Return the [X, Y] coordinate for the center point of the cell that contains the specified text.  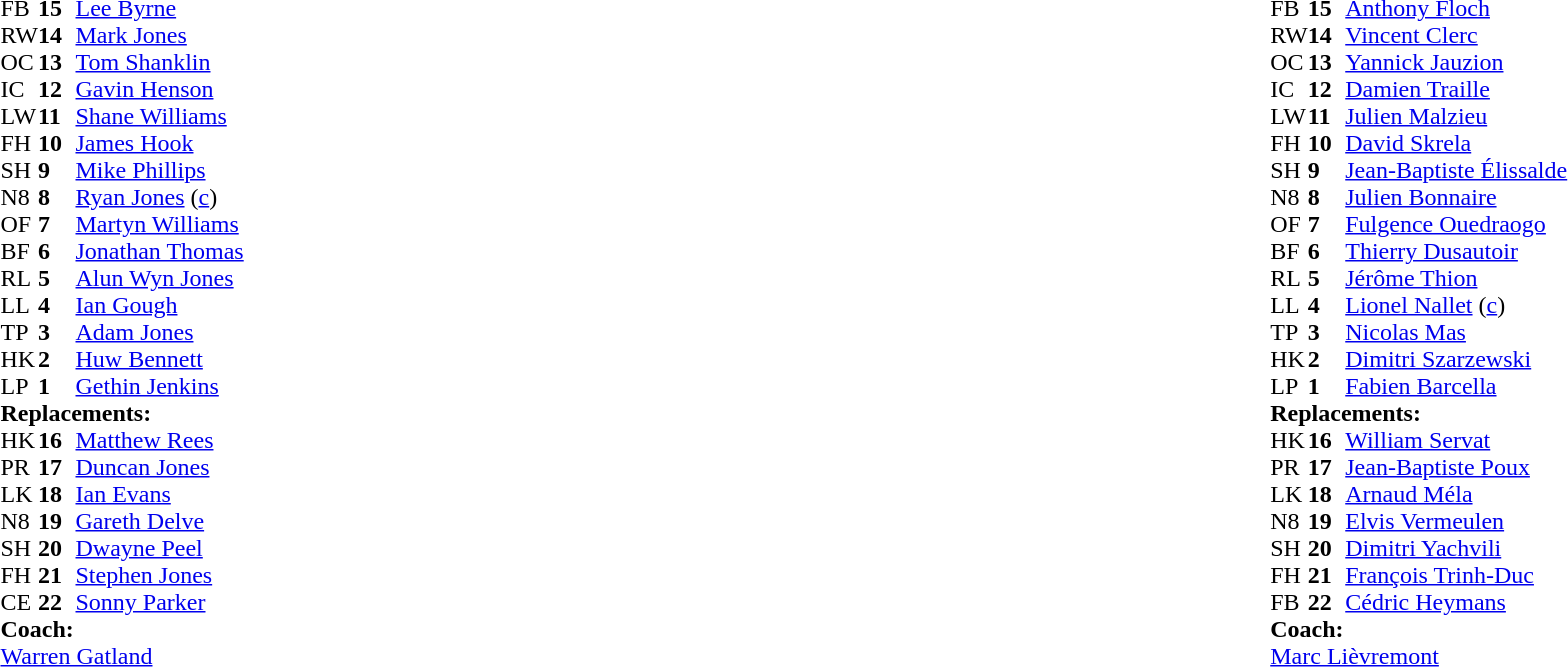
Vincent Clerc [1456, 36]
Elvis Vermeulen [1456, 522]
James Hook [160, 144]
Tom Shanklin [160, 62]
Jean-Baptiste Poux [1456, 468]
Nicolas Mas [1456, 332]
Lionel Nallet (c) [1456, 306]
Dimitri Szarzewski [1456, 360]
Yannick Jauzion [1456, 62]
Julien Malzieu [1456, 116]
Matthew Rees [160, 440]
Jean-Baptiste Élissalde [1456, 170]
Gethin Jenkins [160, 386]
Martyn Williams [160, 224]
Alun Wyn Jones [160, 278]
Fulgence Ouedraogo [1456, 224]
Mike Phillips [160, 170]
Ian Gough [160, 306]
Fabien Barcella [1456, 386]
Jonathan Thomas [160, 252]
Gareth Delve [160, 522]
Duncan Jones [160, 468]
Sonny Parker [160, 602]
Adam Jones [160, 332]
François Trinh-Duc [1456, 576]
FB [1289, 602]
Damien Traille [1456, 90]
Arnaud Méla [1456, 494]
CE [19, 602]
Huw Bennett [160, 360]
David Skrela [1456, 144]
Cédric Heymans [1456, 602]
William Servat [1456, 440]
Ian Evans [160, 494]
Dwayne Peel [160, 548]
Ryan Jones (c) [160, 198]
Jérôme Thion [1456, 278]
Dimitri Yachvili [1456, 548]
Gavin Henson [160, 90]
Shane Williams [160, 116]
Thierry Dusautoir [1456, 252]
Stephen Jones [160, 576]
Mark Jones [160, 36]
Julien Bonnaire [1456, 198]
